Identify which cell holds the provided text, then report its (X, Y) central coordinate. 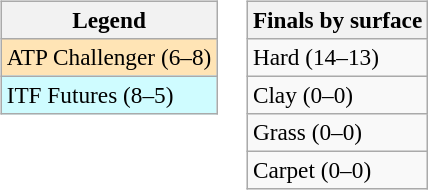
Grass (0–0) (337, 133)
ATP Challenger (6–8) (108, 57)
Clay (0–0) (337, 95)
Carpet (0–0) (337, 171)
Finals by surface (337, 20)
Hard (14–13) (337, 57)
ITF Futures (8–5) (108, 95)
Legend (108, 20)
